Detect which cell encompasses the target text, then output its (x, y) center coordinate. 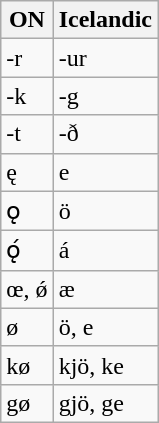
ǫ (27, 211)
ę (27, 172)
ö, e (105, 327)
ǫ́ (27, 251)
gø (27, 403)
-t (27, 134)
œ, ǿ (27, 289)
-k (27, 96)
-g (105, 96)
e (105, 172)
ö (105, 211)
ø (27, 327)
á (105, 251)
kjö, ke (105, 365)
gjö, ge (105, 403)
-ð (105, 134)
-ur (105, 58)
kø (27, 365)
ON (27, 20)
-r (27, 58)
æ (105, 289)
Icelandic (105, 20)
